Search for the cell housing the specified text and yield its [X, Y] center coordinate. 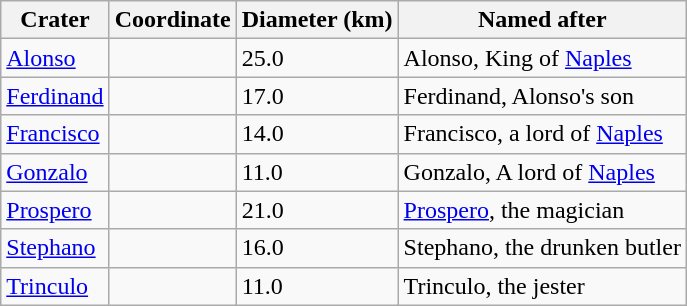
Ferdinand [55, 96]
Stephano [55, 248]
17.0 [317, 96]
Alonso [55, 58]
Named after [542, 20]
25.0 [317, 58]
Ferdinand, Alonso's son [542, 96]
Alonso, King of Naples [542, 58]
Francisco [55, 134]
Prospero, the magician [542, 210]
Coordinate [172, 20]
21.0 [317, 210]
Trinculo, the jester [542, 286]
Gonzalo [55, 172]
Crater [55, 20]
14.0 [317, 134]
Stephano, the drunken butler [542, 248]
Diameter (km) [317, 20]
Gonzalo, A lord of Naples [542, 172]
Francisco, a lord of Naples [542, 134]
Prospero [55, 210]
16.0 [317, 248]
Trinculo [55, 286]
